Extract the [x, y] coordinate from the center of the cell holding the provided text.  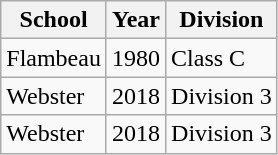
Division [222, 20]
Year [136, 20]
1980 [136, 58]
Class C [222, 58]
School [54, 20]
Flambeau [54, 58]
